Return the [X, Y] coordinate for the center point of the cell that contains the specified text.  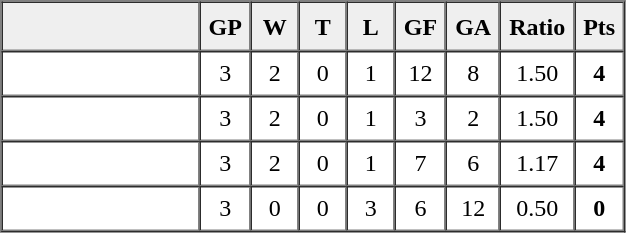
L [371, 27]
0.50 [537, 208]
Ratio [537, 27]
Pts [599, 27]
GA [473, 27]
7 [420, 164]
T [323, 27]
8 [473, 74]
GP [226, 27]
W [275, 27]
GF [420, 27]
1.17 [537, 164]
